Return the (x, y) coordinate for the center point of the cell that contains the specified text.  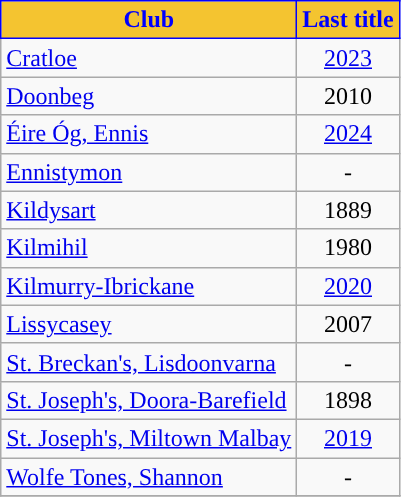
1980 (348, 248)
St. Joseph's, Doora-Barefield (149, 400)
Kilmurry-Ibrickane (149, 286)
Lissycasey (149, 324)
Éire Óg, Ennis (149, 134)
Last title (348, 20)
Ennistymon (149, 172)
1889 (348, 210)
Kilmihil (149, 248)
1898 (348, 400)
2019 (348, 438)
Wolfe Tones, Shannon (149, 477)
Doonbeg (149, 96)
St. Joseph's, Miltown Malbay (149, 438)
Club (149, 20)
Cratloe (149, 58)
2023 (348, 58)
St. Breckan's, Lisdoonvarna (149, 362)
2010 (348, 96)
2020 (348, 286)
2007 (348, 324)
Kildysart (149, 210)
2024 (348, 134)
